Output the [X, Y] coordinate of the center of the cell containing the given text.  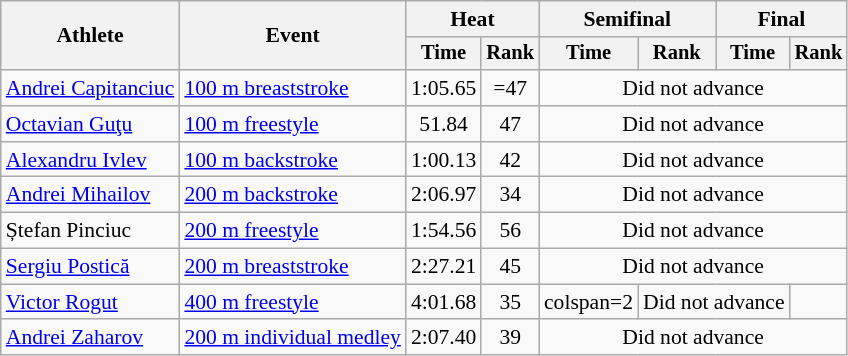
Andrei Zaharov [90, 338]
2:06.97 [444, 195]
Final [782, 19]
Semifinal [628, 19]
Alexandru Ivlev [90, 160]
1:54.56 [444, 231]
100 m backstroke [292, 160]
34 [510, 195]
200 m backstroke [292, 195]
400 m freestyle [292, 302]
1:05.65 [444, 88]
Victor Rogut [90, 302]
100 m freestyle [292, 124]
200 m individual medley [292, 338]
Andrei Capitanciuc [90, 88]
Octavian Guţu [90, 124]
Sergiu Postică [90, 267]
Heat [472, 19]
45 [510, 267]
200 m freestyle [292, 231]
47 [510, 124]
2:07.40 [444, 338]
35 [510, 302]
39 [510, 338]
100 m breaststroke [292, 88]
colspan=2 [588, 302]
Ștefan Pinciuc [90, 231]
200 m breaststroke [292, 267]
51.84 [444, 124]
Event [292, 36]
Athlete [90, 36]
Andrei Mihailov [90, 195]
56 [510, 231]
1:00.13 [444, 160]
4:01.68 [444, 302]
42 [510, 160]
=47 [510, 88]
2:27.21 [444, 267]
